For the text-containing cell, return its midpoint in (x, y) coordinate format. 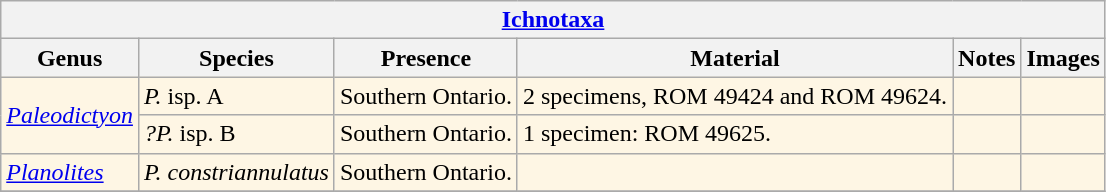
P. isp. A (236, 96)
Material (734, 58)
Ichnotaxa (554, 20)
1 specimen: ROM 49625. (734, 134)
Genus (70, 58)
Notes (987, 58)
Presence (426, 58)
Images (1063, 58)
2 specimens, ROM 49424 and ROM 49624. (734, 96)
Species (236, 58)
?P. isp. B (236, 134)
P. constriannulatus (236, 172)
Planolites (70, 172)
Paleodictyon (70, 115)
